Return the [X, Y] coordinate for the center point of the cell that contains the specified text.  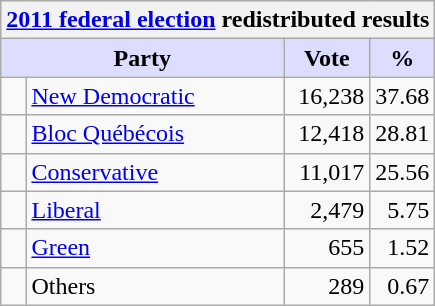
37.68 [402, 96]
Vote [327, 58]
Party [142, 58]
16,238 [327, 96]
Conservative [155, 172]
1.52 [402, 248]
Bloc Québécois [155, 134]
2,479 [327, 210]
28.81 [402, 134]
12,418 [327, 134]
Others [155, 286]
Liberal [155, 210]
655 [327, 248]
New Democratic [155, 96]
0.67 [402, 286]
Green [155, 248]
2011 federal election redistributed results [218, 20]
5.75 [402, 210]
% [402, 58]
25.56 [402, 172]
11,017 [327, 172]
289 [327, 286]
